Pinpoint the cell where the given text exists, returning its (X, Y) midpoint coordinate. 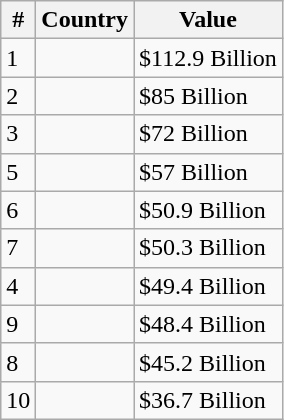
$50.9 Billion (208, 210)
$45.2 Billion (208, 362)
Value (208, 20)
$112.9 Billion (208, 58)
$85 Billion (208, 96)
2 (18, 96)
$50.3 Billion (208, 248)
Country (85, 20)
3 (18, 134)
6 (18, 210)
8 (18, 362)
# (18, 20)
5 (18, 172)
$72 Billion (208, 134)
1 (18, 58)
9 (18, 324)
10 (18, 400)
4 (18, 286)
$48.4 Billion (208, 324)
$49.4 Billion (208, 286)
$36.7 Billion (208, 400)
7 (18, 248)
$57 Billion (208, 172)
